Identify which cell holds the provided text, then report its (x, y) central coordinate. 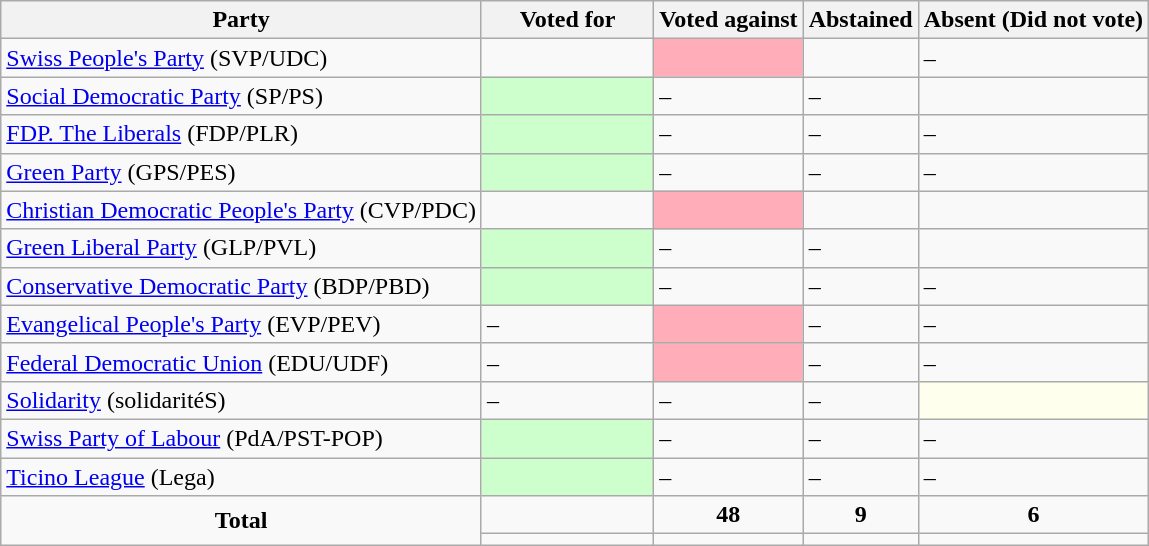
Federal Democratic Union (EDU/UDF) (242, 362)
Party (242, 20)
6 (1033, 515)
Evangelical People's Party (EVP/PEV) (242, 324)
Total (242, 520)
FDP. The Liberals (FDP/PLR) (242, 134)
Solidarity (solidaritéS) (242, 400)
9 (860, 515)
Voted for (567, 20)
Abstained (860, 20)
Green Liberal Party (GLP/PVL) (242, 248)
Absent (Did not vote) (1033, 20)
Voted against (729, 20)
Swiss Party of Labour (PdA/PST-POP) (242, 438)
Ticino League (Lega) (242, 477)
Social Democratic Party (SP/PS) (242, 96)
Swiss People's Party (SVP/UDC) (242, 58)
Christian Democratic People's Party (CVP/PDC) (242, 210)
Conservative Democratic Party (BDP/PBD) (242, 286)
Green Party (GPS/PES) (242, 172)
48 (729, 515)
